Pinpoint the cell where the given text exists, returning its (X, Y) midpoint coordinate. 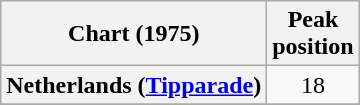
18 (313, 85)
Peakposition (313, 34)
Chart (1975) (134, 34)
Netherlands (Tipparade) (134, 85)
